Capture the cell that displays the provided text and extract its [x, y] central coordinate. 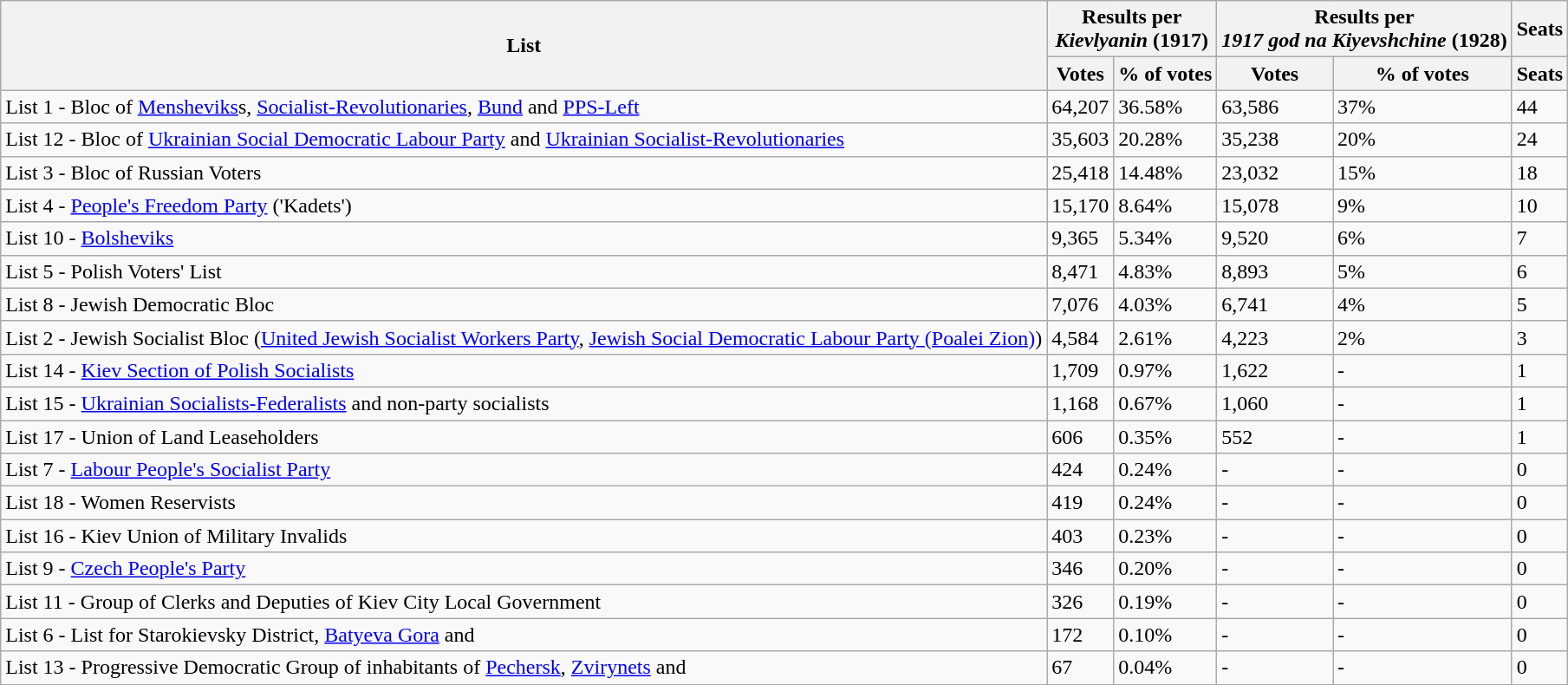
44 [1539, 107]
0.20% [1165, 569]
9,520 [1275, 238]
List 12 - Bloc of Ukrainian Social Democratic Labour Party and Ukrainian Socialist-Revolutionaries [524, 140]
Results per1917 god na Kiyevshchine (1928) [1364, 29]
List 18 - Women Reservists [524, 503]
4,584 [1080, 337]
4.03% [1165, 304]
2% [1423, 337]
35,603 [1080, 140]
552 [1275, 436]
List 9 - Czech People's Party [524, 569]
4% [1423, 304]
5.34% [1165, 238]
8,893 [1275, 271]
63,586 [1275, 107]
3 [1539, 337]
6,741 [1275, 304]
172 [1080, 635]
List 7 - Labour People's Socialist Party [524, 470]
23,032 [1275, 173]
List 14 - Kiev Section of Polish Socialists [524, 370]
1,168 [1080, 403]
List 6 - List for Starokievsky District, Batyeva Gora and [524, 635]
25,418 [1080, 173]
606 [1080, 436]
67 [1080, 668]
8,471 [1080, 271]
1,622 [1275, 370]
64,207 [1080, 107]
5 [1539, 304]
List 5 - Polish Voters' List [524, 271]
0.23% [1165, 536]
1,060 [1275, 403]
0.35% [1165, 436]
35,238 [1275, 140]
6 [1539, 271]
0.19% [1165, 602]
4,223 [1275, 337]
5% [1423, 271]
List 13 - Progressive Democratic Group of inhabitants of Pechersk, Zvirynets and [524, 668]
List 17 - Union of Land Leaseholders [524, 436]
7,076 [1080, 304]
1,709 [1080, 370]
424 [1080, 470]
9% [1423, 205]
0.97% [1165, 370]
List 15 - Ukrainian Socialists-Federalists and non-party socialists [524, 403]
List 3 - Bloc of Russian Voters [524, 173]
2.61% [1165, 337]
List 16 - Kiev Union of Military Invalids [524, 536]
36.58% [1165, 107]
346 [1080, 569]
18 [1539, 173]
4.83% [1165, 271]
7 [1539, 238]
0.67% [1165, 403]
15,170 [1080, 205]
6% [1423, 238]
0.10% [1165, 635]
8.64% [1165, 205]
15% [1423, 173]
14.48% [1165, 173]
9,365 [1080, 238]
List 11 - Group of Clerks and Deputies of Kiev City Local Government [524, 602]
List 8 - Jewish Democratic Bloc [524, 304]
326 [1080, 602]
List [524, 45]
419 [1080, 503]
37% [1423, 107]
0.04% [1165, 668]
403 [1080, 536]
15,078 [1275, 205]
List 4 - People's Freedom Party ('Kadets') [524, 205]
10 [1539, 205]
List 10 - Bolsheviks [524, 238]
Results perKievlyanin (1917) [1132, 29]
20% [1423, 140]
20.28% [1165, 140]
List 2 - Jewish Socialist Bloc (United Jewish Socialist Workers Party, Jewish Social Democratic Labour Party (Poalei Zion)) [524, 337]
List 1 - Bloc of Menshevikss, Socialist-Revolutionaries, Bund and PPS-Left [524, 107]
24 [1539, 140]
